Return the (X, Y) coordinate for the center point of the cell that contains the specified text.  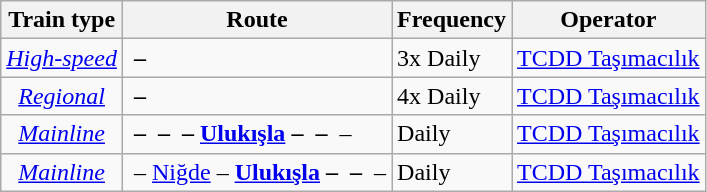
Route (256, 20)
4x Daily (452, 96)
– Niğde – Ulukışla – – – (256, 172)
3x Daily (452, 58)
Frequency (452, 20)
Train type (62, 20)
– – – Ulukışla – – – (256, 134)
High-speed (62, 58)
Regional (62, 96)
Operator (609, 20)
